Extract the [x, y] coordinate from the center of the cell holding the provided text.  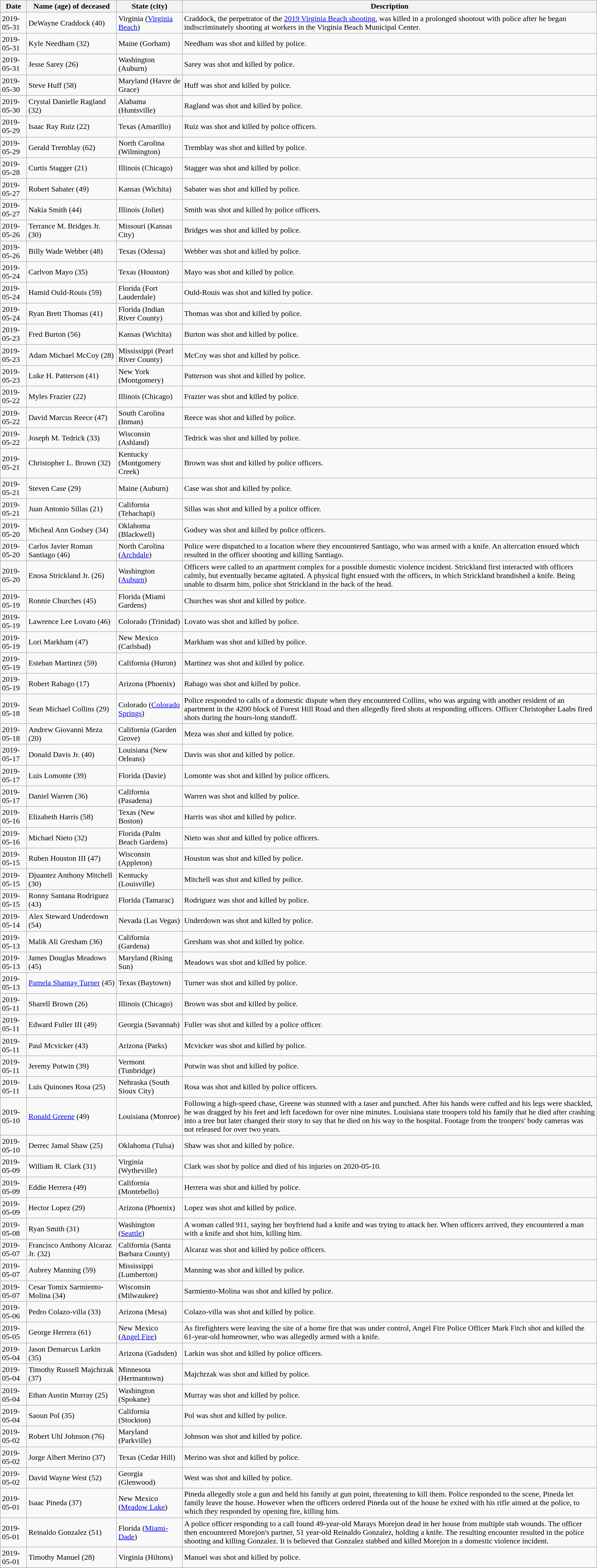
Timothy Russell Majchrzak (37) [72, 1374]
Description [390, 6]
Sean Michael Collins (29) [72, 709]
Florida (Davie) [150, 776]
Ryan Brett Thomas (41) [72, 313]
Martinez was shot and killed by police. [390, 663]
Brown was shot and killed by police. [390, 1004]
New Mexico (Meadow Lake) [150, 1503]
George Herrera (61) [72, 1333]
Jason Demarcus Larkin (35) [72, 1353]
Texas (Baytown) [150, 983]
Luke H. Patterson (41) [72, 376]
Christopher L. Brown (32) [72, 463]
Joseph M. Tedrick (33) [72, 438]
Myles Frazier (22) [72, 396]
Texas (Odessa) [150, 251]
Fuller was shot and killed by a police officer. [390, 1024]
2019-05-06 [13, 1312]
Eddie Herrera (49) [72, 1187]
Ragland was shot and killed by police. [390, 106]
Washington (Seattle) [150, 1229]
Florida (Indian River County) [150, 313]
Jorge Albert Merino (37) [72, 1457]
Case was shot and killed by police. [390, 488]
Larkin was shot and killed by police officers. [390, 1353]
Brown was shot and killed by police officers. [390, 463]
Carlos Javier Roman Santiago (46) [72, 550]
Pol was shot and killed by police. [390, 1416]
Florida (Fort Lauderdale) [150, 293]
Markham was shot and killed by police. [390, 642]
Oklahoma (Blackwell) [150, 530]
Luis Quinones Rosa (25) [72, 1087]
Meza was shot and killed by police. [390, 734]
California (Montebello) [150, 1187]
Carlvon Mayo (35) [72, 272]
Colazo-villa was shot and killed by police. [390, 1312]
Billy Wade Webber (48) [72, 251]
Mayo was shot and killed by police. [390, 272]
Needham was shot and killed by police. [390, 43]
Huff was shot and killed by police. [390, 85]
Rodriguez was shot and killed by police. [390, 900]
2019-05-05 [13, 1333]
Jesse Sarey (26) [72, 64]
Nebraska (South Sioux City) [150, 1087]
Godsey was shot and killed by police officers. [390, 530]
Florida (Palm Beach Gardens) [150, 837]
Lawrence Lee Lovato (46) [72, 622]
Ethan Austin Murray (25) [72, 1395]
Pamela Shantay Turner (45) [72, 983]
California (Santa Barbara County) [150, 1249]
Vermont (Tunbridge) [150, 1066]
Arizona (Mesa) [150, 1312]
Maine (Gorham) [150, 43]
Tremblay was shot and killed by police. [390, 147]
Ronnie Churches (45) [72, 601]
Cesar Tomix Sarmiento-Molina (34) [72, 1291]
Hector Lopez (29) [72, 1208]
Louisiana (Monroe) [150, 1116]
Louisiana (New Orleans) [150, 754]
Daniel Warren (36) [72, 796]
Manning was shot and killed by police. [390, 1270]
Pedro Colazo-villa (33) [72, 1312]
Sharell Brown (26) [72, 1004]
Virginia (Wytheville) [150, 1166]
Bridges was shot and killed by police. [390, 230]
McCoy was shot and killed by police. [390, 355]
David Marcus Reece (47) [72, 417]
Mississippi (Pearl River County) [150, 355]
Francisco Anthony Alcaraz Jr. (32) [72, 1249]
Robert Sabater (49) [72, 189]
Nakia Smith (44) [72, 209]
Luis Lomonte (39) [72, 776]
Michael Nieto (32) [72, 837]
Aubrey Manning (59) [72, 1270]
Georgia (Glenwood) [150, 1478]
Patterson was shot and killed by police. [390, 376]
California (Tehachapi) [150, 509]
Burton was shot and killed by police. [390, 334]
Lovato was shot and killed by police. [390, 622]
Maryland (Rising Sun) [150, 963]
James Douglas Meadows (45) [72, 963]
Saoun Pol (35) [72, 1416]
Andrew Giovanni Meza (20) [72, 734]
Malik Ali Gresham (36) [72, 942]
Ronny Santana Rodriguez (43) [72, 900]
New Mexico (Angel Fire) [150, 1333]
William R. Clark (31) [72, 1166]
Adam Michael McCoy (28) [72, 355]
Turner was shot and killed by police. [390, 983]
Date [13, 6]
California (Stockton) [150, 1416]
Kyle Needham (32) [72, 43]
Kentucky (Montgomery Creek) [150, 463]
Lopez was shot and killed by police. [390, 1208]
Maine (Auburn) [150, 488]
Terrance M. Bridges Jr. (30) [72, 230]
Isaac Pineda (37) [72, 1503]
West was shot and killed by police. [390, 1478]
New Mexico (Carlsbad) [150, 642]
Mitchell was shot and killed by police. [390, 879]
DeWayne Craddock (40) [72, 23]
2019-05-28 [13, 168]
Lomonte was shot and killed by police officers. [390, 776]
Donald Davis Jr. (40) [72, 754]
Reinaldo Gonzalez (51) [72, 1532]
State (city) [150, 6]
New York (Montgomery) [150, 376]
Virginia (Virginia Beach) [150, 23]
Rabago was shot and killed by police. [390, 684]
Paul Mcvicker (43) [72, 1046]
Robert Uhl Johnson (76) [72, 1436]
California (Huron) [150, 663]
Wisconsin (Appleton) [150, 859]
Minnesota (Hermantown) [150, 1374]
Hamid Ould-Rouis (59) [72, 293]
Sarmiento-Molina was shot and killed by police. [390, 1291]
Florida (Miami Gardens) [150, 601]
Davis was shot and killed by police. [390, 754]
Rosa was shot and killed by police officers. [390, 1087]
Enosa Strickland Jr. (26) [72, 575]
California (Pasadena) [150, 796]
California (Gardena) [150, 942]
Juan Antonio Sillas (21) [72, 509]
Oklahoma (Tulsa) [150, 1146]
Colorado (Trinidad) [150, 622]
Lori Markham (47) [72, 642]
Illinois (Joliet) [150, 209]
Harris was shot and killed by police. [390, 817]
Tedrick was shot and killed by police. [390, 438]
Edward Fuller III (49) [72, 1024]
Alex Steward Underdown (54) [72, 920]
Houston was shot and killed by police. [390, 859]
Murray was shot and killed by police. [390, 1395]
North Carolina (Archdale) [150, 550]
Ryan Smith (31) [72, 1229]
Shaw was shot and killed by police. [390, 1146]
Ould-Rouis was shot and killed by police. [390, 293]
Merino was shot and killed by police. [390, 1457]
Texas (Houston) [150, 272]
Missouri (Kansas City) [150, 230]
Manuel was shot and killed by police. [390, 1557]
Ronald Greene (49) [72, 1116]
Nevada (Las Vegas) [150, 920]
Micheal Ann Godsey (34) [72, 530]
Elizabeth Harris (58) [72, 817]
Wisconsin (Ashland) [150, 438]
David Wayne West (52) [72, 1478]
Robert Rabago (17) [72, 684]
Maryland (Parkville) [150, 1436]
Alabama (Huntsville) [150, 106]
Warren was shot and killed by police. [390, 796]
Florida (Tamarac) [150, 900]
Kentucky (Louisville) [150, 879]
Mcvicker was shot and killed by police. [390, 1046]
Jeremy Potwin (39) [72, 1066]
Johnson was shot and killed by police. [390, 1436]
Texas (Cedar Hill) [150, 1457]
Crystal Danielle Ragland (32) [72, 106]
Reece was shot and killed by police. [390, 417]
Sabater was shot and killed by police. [390, 189]
California (Garden Grove) [150, 734]
Arizona (Parks) [150, 1046]
Djuantez Anthony Mitchell (30) [72, 879]
Fred Burton (56) [72, 334]
Meadows was shot and killed by police. [390, 963]
Steve Huff (58) [72, 85]
Steven Case (29) [72, 488]
Ruben Houston III (47) [72, 859]
Washington (Spokane) [150, 1395]
Majchrzak was shot and killed by police. [390, 1374]
Churches was shot and killed by police. [390, 601]
Mississippi (Lumberton) [150, 1270]
Clark was shot by police and died of his injuries on 2020-05-10. [390, 1166]
Sarey was shot and killed by police. [390, 64]
Name (age) of deceased [72, 6]
Virginia (Hiltons) [150, 1557]
Frazier was shot and killed by police. [390, 396]
Esteban Martinez (59) [72, 663]
Maryland (Havre de Grace) [150, 85]
Wisconsin (Milwaukee) [150, 1291]
Smith was shot and killed by police officers. [390, 209]
Nieto was shot and killed by police officers. [390, 837]
Underdown was shot and killed by police. [390, 920]
Herrera was shot and killed by police. [390, 1187]
Sillas was shot and killed by a police officer. [390, 509]
2019-05-14 [13, 920]
Potwin was shot and killed by police. [390, 1066]
South Carolina (Inman) [150, 417]
Curtis Stagger (21) [72, 168]
Gresham was shot and killed by police. [390, 942]
Georgia (Savannah) [150, 1024]
Webber was shot and killed by police. [390, 251]
2019-05-08 [13, 1229]
Florida (Miami-Dade) [150, 1532]
Texas (New Boston) [150, 817]
Timothy Manuel (28) [72, 1557]
Alcaraz was shot and killed by police officers. [390, 1249]
Isaac Ray Ruiz (22) [72, 126]
Thomas was shot and killed by police. [390, 313]
North Carolina (Wilmington) [150, 147]
Derrec Jamal Shaw (25) [72, 1146]
Gerald Tremblay (62) [72, 147]
Ruiz was shot and killed by police officers. [390, 126]
Arizona (Gadsden) [150, 1353]
Stagger was shot and killed by police. [390, 168]
Colorado (Colorado Springs) [150, 709]
Texas (Amarillo) [150, 126]
